Find where the given text appears and provide that cell's center as (x, y) coordinate. 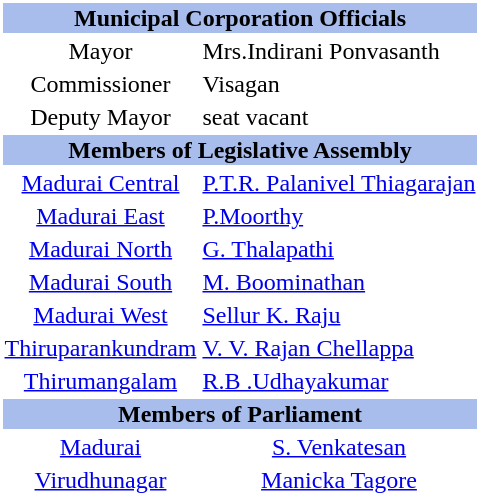
Municipal Corporation Officials (240, 18)
Members of Legislative Assembly (240, 150)
Madurai Central (100, 183)
Manicka Tagore (339, 480)
P.T.R. Palanivel Thiagarajan (339, 183)
G. Thalapathi (339, 249)
S. Venkatesan (339, 447)
Sellur K. Raju (339, 315)
Madurai South (100, 282)
M. Boominathan (339, 282)
Members of Parliament (240, 414)
P.Moorthy (339, 216)
Madurai North (100, 249)
Madurai West (100, 315)
seat vacant (339, 117)
Commissioner (100, 84)
R.B .Udhayakumar (339, 381)
Visagan (339, 84)
Thiruparankundram (100, 348)
Madurai (100, 447)
Thirumangalam (100, 381)
Mayor (100, 51)
V. V. Rajan Chellappa (339, 348)
Virudhunagar (100, 480)
Deputy Mayor (100, 117)
Madurai East (100, 216)
Mrs.Indirani Ponvasanth (339, 51)
